Locate the cell with the specified text and output its (x, y) center coordinate. 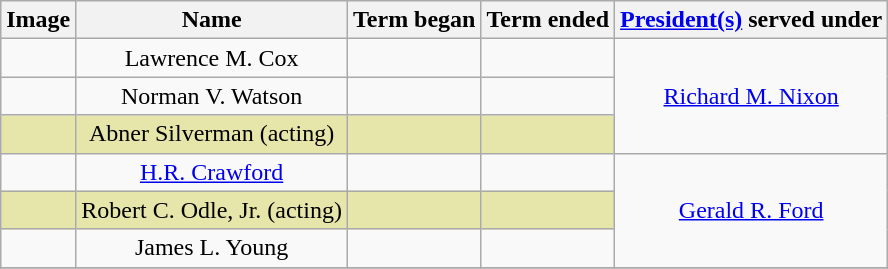
Richard M. Nixon (752, 96)
Term began (414, 20)
Norman V. Watson (212, 96)
Gerald R. Ford (752, 210)
H.R. Crawford (212, 172)
Term ended (548, 20)
Abner Silverman (acting) (212, 134)
James L. Young (212, 248)
President(s) served under (752, 20)
Name (212, 20)
Image (38, 20)
Robert C. Odle, Jr. (acting) (212, 210)
Lawrence M. Cox (212, 58)
